Pinpoint the cell where the given text exists, returning its (x, y) midpoint coordinate. 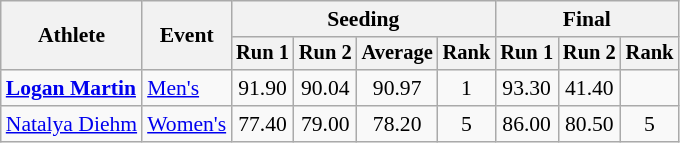
93.30 (526, 88)
Women's (186, 124)
Men's (186, 88)
41.40 (590, 88)
90.97 (398, 88)
Athlete (72, 36)
Average (398, 54)
91.90 (262, 88)
Seeding (363, 19)
1 (467, 88)
Logan Martin (72, 88)
78.20 (398, 124)
Final (586, 19)
Natalya Diehm (72, 124)
77.40 (262, 124)
80.50 (590, 124)
79.00 (326, 124)
Event (186, 36)
86.00 (526, 124)
90.04 (326, 88)
